Provide the [X, Y] coordinate of the cell's center where the given text is located.  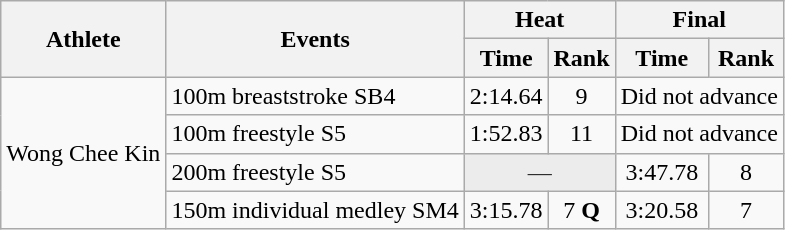
7 Q [582, 210]
Wong Chee Kin [84, 153]
2:14.64 [506, 96]
100m breaststroke SB4 [315, 96]
Heat [540, 20]
Athlete [84, 39]
Final [699, 20]
9 [582, 96]
3:20.58 [662, 210]
Events [315, 39]
1:52.83 [506, 134]
3:47.78 [662, 172]
100m freestyle S5 [315, 134]
150m individual medley SM4 [315, 210]
7 [746, 210]
8 [746, 172]
200m freestyle S5 [315, 172]
11 [582, 134]
— [540, 172]
3:15.78 [506, 210]
